Search for the cell housing the specified text and yield its [x, y] center coordinate. 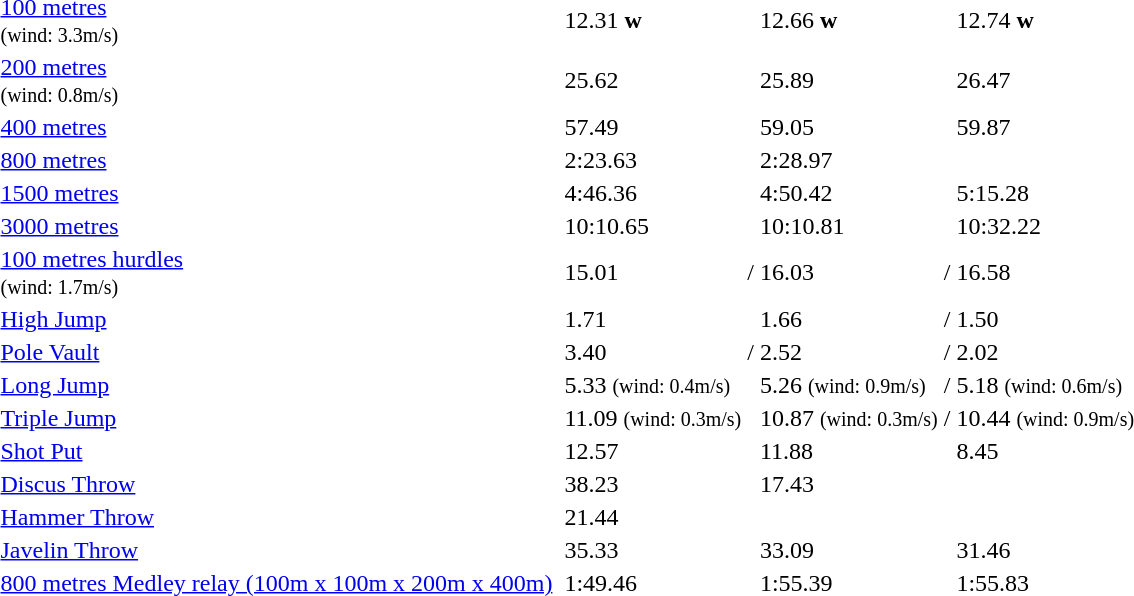
25.62 [653, 80]
21.44 [653, 517]
2:28.97 [848, 160]
11.88 [848, 451]
16.03 [848, 272]
4:46.36 [653, 193]
1.66 [848, 319]
15.01 [653, 272]
3.40 [653, 352]
1.71 [653, 319]
12.57 [653, 451]
17.43 [848, 484]
5.33 (wind: 0.4m/s) [653, 385]
10:10.65 [653, 226]
4:50.42 [848, 193]
10.87 (wind: 0.3m/s) [848, 418]
25.89 [848, 80]
38.23 [653, 484]
2.52 [848, 352]
11.09 (wind: 0.3m/s) [653, 418]
33.09 [848, 550]
59.05 [848, 127]
35.33 [653, 550]
5.26 (wind: 0.9m/s) [848, 385]
10:10.81 [848, 226]
2:23.63 [653, 160]
57.49 [653, 127]
